Find where the given text appears and provide that cell's center as [x, y] coordinate. 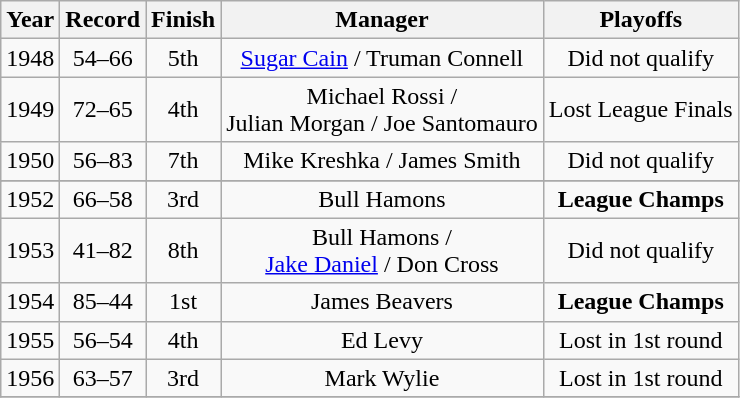
1st [184, 302]
1956 [30, 378]
54–66 [103, 58]
66–58 [103, 199]
Finish [184, 20]
James Beavers [382, 302]
7th [184, 161]
Sugar Cain / Truman Connell [382, 58]
1952 [30, 199]
Record [103, 20]
1953 [30, 250]
Bull Hamons / Jake Daniel / Don Cross [382, 250]
85–44 [103, 302]
1949 [30, 110]
5th [184, 58]
8th [184, 250]
Year [30, 20]
Manager [382, 20]
Michael Rossi / Julian Morgan / Joe Santomauro [382, 110]
Ed Levy [382, 340]
Playoffs [640, 20]
1954 [30, 302]
56–54 [103, 340]
Bull Hamons [382, 199]
72–65 [103, 110]
Mike Kreshka / James Smith [382, 161]
Mark Wylie [382, 378]
1955 [30, 340]
1948 [30, 58]
63–57 [103, 378]
41–82 [103, 250]
56–83 [103, 161]
Lost League Finals [640, 110]
1950 [30, 161]
